Identify which cell holds the provided text, then report its (X, Y) central coordinate. 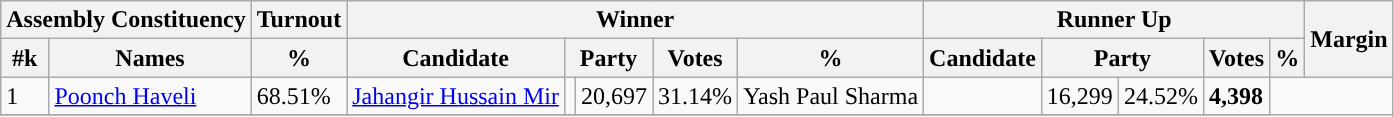
24.52% (1160, 96)
Yash Paul Sharma (831, 96)
68.51% (299, 96)
20,697 (614, 96)
Turnout (299, 20)
Winner (636, 20)
16,299 (1080, 96)
Runner Up (1114, 20)
31.14% (696, 96)
Assembly Constituency (126, 20)
Margin (1349, 39)
Names (150, 58)
1 (25, 96)
#k (25, 58)
Jahangir Hussain Mir (456, 96)
Poonch Haveli (150, 96)
4,398 (1236, 96)
